Detect which cell encompasses the target text, then output its [X, Y] center coordinate. 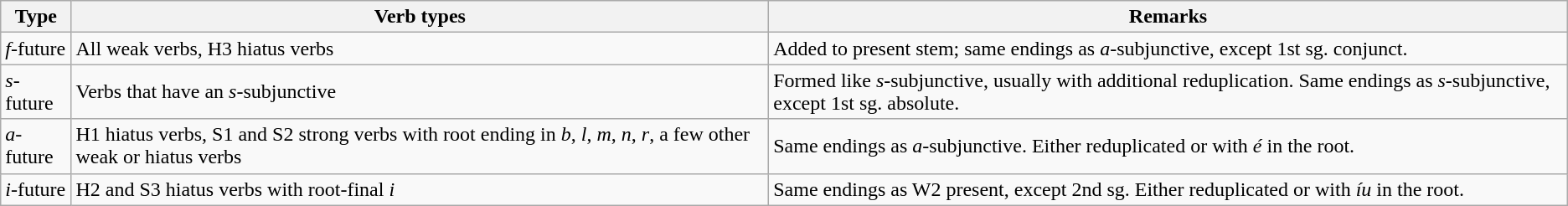
Formed like s-subjunctive, usually with additional reduplication. Same endings as s-subjunctive, except 1st sg. absolute. [1168, 92]
Verb types [420, 17]
H2 and S3 hiatus verbs with root-final i [420, 189]
All weak verbs, H3 hiatus verbs [420, 49]
f-future [36, 49]
Verbs that have an s-subjunctive [420, 92]
Remarks [1168, 17]
H1 hiatus verbs, S1 and S2 strong verbs with root ending in b, l, m, n, r, a few other weak or hiatus verbs [420, 146]
Type [36, 17]
s-future [36, 92]
Added to present stem; same endings as a-subjunctive, except 1st sg. conjunct. [1168, 49]
i-future [36, 189]
a-future [36, 146]
Same endings as a-subjunctive. Either reduplicated or with é in the root. [1168, 146]
Same endings as W2 present, except 2nd sg. Either reduplicated or with íu in the root. [1168, 189]
